Determine the [x, y] coordinate at the center of the cell enclosing the given text.  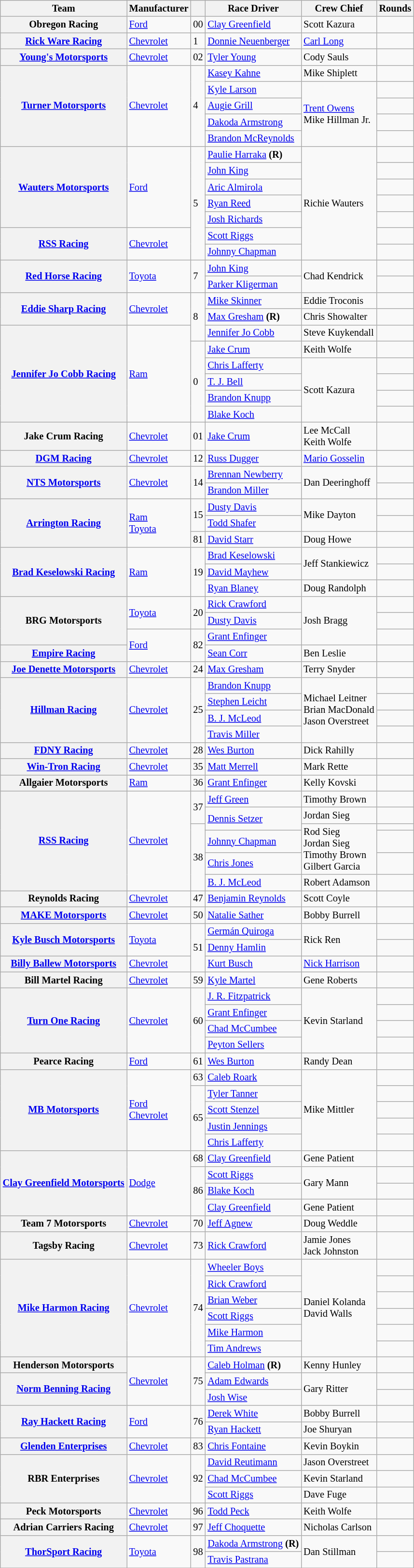
Obregon Racing [64, 25]
Joe Shuryan [339, 1430]
Doug Howe [339, 539]
Gary Ritter [339, 1389]
37 [198, 807]
Wauters Motorsports [64, 187]
Jordan Sieg [339, 816]
Sean Corr [253, 653]
Kurt Busch [253, 964]
74 [198, 1308]
82 [198, 644]
Rounds [396, 8]
Doug Randolph [339, 588]
Reynolds Racing [64, 899]
Nicholas Carlson [339, 1527]
FordChevrolet [159, 1110]
Eddie Troconis [339, 300]
Brian Weber [253, 1300]
4 [198, 106]
T. J. Bell [253, 382]
14 [198, 482]
Travis Pastrana [253, 1560]
MAKE Motorsports [64, 915]
Timothy Brown [339, 799]
25 [198, 710]
Michael LeitnerBrian MacDonaldJason Overstreet [339, 710]
Brennan Newberry [253, 475]
12 [198, 458]
Scott Stenzel [253, 1110]
Cody Sauls [339, 57]
Travis Miller [253, 734]
15 [198, 515]
20 [198, 613]
Gene Roberts [339, 980]
Pearce Racing [64, 1061]
Glenden Enterprises [64, 1446]
Jeff Agnew [253, 1224]
7 [198, 276]
Todd Peck [253, 1511]
76 [198, 1422]
Richie Wauters [339, 203]
Billy Ballew Motorsports [64, 964]
Stephen Leicht [253, 702]
28 [198, 750]
Caleb Holman (R) [253, 1365]
Trent OwensMike Hillman Jr. [339, 114]
5 [198, 203]
Turn One Racing [64, 1021]
61 [198, 1061]
Jeff Stankiewicz [339, 563]
Dakoda Armstrong (R) [253, 1543]
Jeff Green [253, 799]
68 [198, 1159]
Paulie Harraka (R) [253, 154]
Gary Mann [339, 1183]
Turner Motorsports [64, 106]
NTS Motorsports [64, 482]
59 [198, 980]
Ryan Hackett [253, 1430]
FDNY Racing [64, 750]
Rick Ware Racing [64, 41]
Mike Mittler [339, 1110]
65 [198, 1118]
Germán Quiroga [253, 931]
Clay Greenfield Motorsports [64, 1183]
02 [198, 57]
Ray Hackett Racing [64, 1422]
Bill Martel Racing [64, 980]
Nick Harrison [339, 964]
Empire Racing [64, 653]
81 [198, 539]
Kyle Martel [253, 980]
38 [198, 857]
19 [198, 572]
Tim Andrews [253, 1349]
Caleb Roark [253, 1077]
Brad Keselowski [253, 556]
Race Driver [253, 8]
Arrington Racing [64, 523]
Tyler Tanner [253, 1093]
MB Motorsports [64, 1110]
Rick Ren [339, 940]
63 [198, 1077]
Aric Almirola [253, 187]
Chad Kendrick [339, 276]
Kyle Busch Motorsports [64, 940]
Kyle Larson [253, 90]
Henderson Motorsports [64, 1365]
1 [198, 41]
70 [198, 1224]
Parker Kligerman [253, 284]
Augie Grill [253, 106]
Tagsby Racing [64, 1245]
Randy Dean [339, 1061]
David Reutimann [253, 1462]
Team 7 Motorsports [64, 1224]
Mark Rette [339, 767]
Dodge [159, 1183]
24 [198, 669]
75 [198, 1381]
Brad Keselowski Racing [64, 572]
Jeff Choquette [253, 1527]
97 [198, 1527]
50 [198, 915]
0 [198, 382]
Hillman Racing [64, 710]
Kelly Kovski [339, 783]
Win-Tron Racing [64, 767]
Adam Edwards [253, 1381]
51 [198, 947]
Mike Shiplett [339, 73]
Josh Bragg [339, 620]
92 [198, 1479]
Terry Snyder [339, 669]
Chris Fontaine [253, 1446]
Daniel KolandaDavid Walls [339, 1308]
Young's Motorsports [64, 57]
Jennifer Jo Cobb [253, 333]
Wheeler Boys [253, 1268]
Dakoda Armstrong [253, 122]
Ben Leslie [339, 653]
Eddie Sharp Racing [64, 309]
Manufacturer [159, 8]
Crew Chief [339, 8]
35 [198, 767]
Mike Skinner [253, 300]
Josh Richards [253, 219]
Adrian Carriers Racing [64, 1527]
Russ Dugger [253, 458]
BRG Motorsports [64, 620]
36 [198, 783]
Denny Hamlin [253, 947]
DGM Racing [64, 458]
Donnie Neuenberger [253, 41]
Max Gresham [253, 669]
RBR Enterprises [64, 1479]
Jason Overstreet [339, 1462]
Mike Harmon Racing [64, 1308]
Natalie Sather [253, 915]
98 [198, 1551]
Mario Gosselin [339, 458]
Mike Harmon [253, 1333]
Joe Denette Motorsports [64, 669]
Jake Crum Racing [64, 436]
96 [198, 1511]
Tyler Young [253, 57]
Red Horse Racing [64, 276]
Jennifer Jo Cobb Racing [64, 373]
Allgaier Motorsports [64, 783]
ThorSport Racing [64, 1551]
Todd Shafer [253, 523]
Jamie JonesJack Johnston [339, 1245]
Rod SiegJordan SiegTimothy BrownGilbert Garcia [339, 849]
Peyton Sellers [253, 1045]
Matt Merrell [253, 767]
47 [198, 899]
Chris Showalter [339, 317]
Max Gresham (R) [253, 317]
RamToyota [159, 523]
Brandon Miller [253, 491]
Dennis Setzer [253, 819]
Kevin Boykin [339, 1446]
Dave Fuge [339, 1495]
Brandon McReynolds [253, 138]
David Starr [253, 539]
Justin Jennings [253, 1126]
Peck Motorsports [64, 1511]
Scott Coyle [339, 899]
Ryan Blaney [253, 588]
Dan Stillman [339, 1551]
Benjamin Reynolds [253, 899]
8 [198, 316]
00 [198, 25]
Robert Adamson [339, 883]
Carl Long [339, 41]
Ryan Reed [253, 203]
86 [198, 1191]
Josh Wise [253, 1397]
Chris Jones [253, 863]
Doug Weddle [339, 1224]
60 [198, 1021]
Steve Kuykendall [339, 333]
J. R. Fitzpatrick [253, 996]
Lee McCallKeith Wolfe [339, 436]
Kasey Kahne [253, 73]
Dan Deeringhoff [339, 482]
Derek White [253, 1414]
Norm Benning Racing [64, 1389]
David Mayhew [253, 572]
73 [198, 1245]
Kenny Hunley [339, 1365]
83 [198, 1446]
Team [64, 8]
01 [198, 436]
Dick Rahilly [339, 750]
Mike Dayton [339, 515]
